Capture the cell that displays the provided text and extract its (x, y) central coordinate. 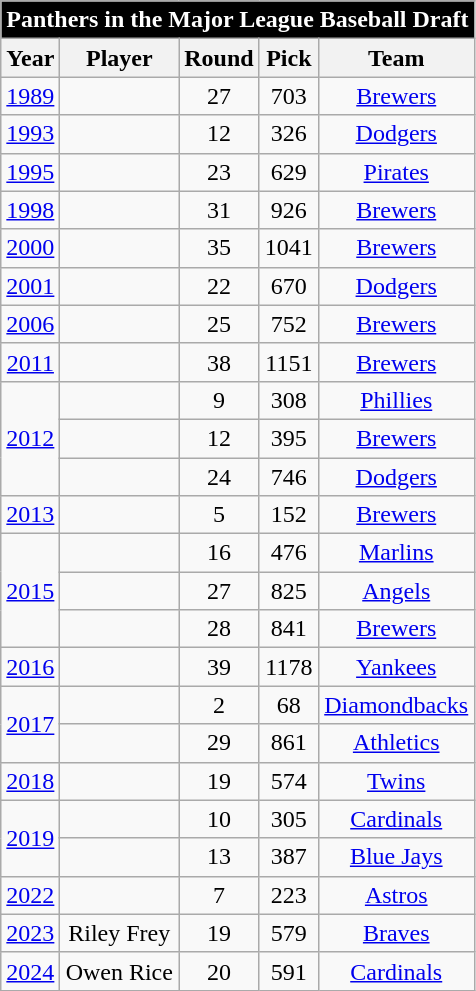
629 (288, 172)
2006 (30, 324)
68 (288, 705)
2011 (30, 362)
591 (288, 971)
35 (220, 248)
7 (220, 895)
Yankees (396, 667)
9 (220, 400)
Blue Jays (396, 857)
1989 (30, 96)
2001 (30, 286)
Panthers in the Major League Baseball Draft (238, 20)
Riley Frey (120, 933)
23 (220, 172)
579 (288, 933)
1178 (288, 667)
13 (220, 857)
Angels (396, 591)
861 (288, 743)
2013 (30, 515)
16 (220, 553)
1995 (30, 172)
Diamondbacks (396, 705)
746 (288, 477)
752 (288, 324)
2018 (30, 781)
2016 (30, 667)
Athletics (396, 743)
387 (288, 857)
22 (220, 286)
38 (220, 362)
Team (396, 58)
326 (288, 134)
395 (288, 438)
2012 (30, 438)
703 (288, 96)
5 (220, 515)
926 (288, 210)
24 (220, 477)
29 (220, 743)
2023 (30, 933)
Braves (396, 933)
Year (30, 58)
152 (288, 515)
223 (288, 895)
Astros (396, 895)
Pirates (396, 172)
28 (220, 629)
31 (220, 210)
Player (120, 58)
2017 (30, 724)
39 (220, 667)
1993 (30, 134)
25 (220, 324)
670 (288, 286)
841 (288, 629)
Phillies (396, 400)
Owen Rice (120, 971)
2015 (30, 591)
2022 (30, 895)
574 (288, 781)
1998 (30, 210)
Twins (396, 781)
308 (288, 400)
476 (288, 553)
2024 (30, 971)
2019 (30, 838)
1151 (288, 362)
825 (288, 591)
Round (220, 58)
1041 (288, 248)
20 (220, 971)
2 (220, 705)
2000 (30, 248)
305 (288, 819)
Marlins (396, 553)
Pick (288, 58)
10 (220, 819)
